Detect which cell encompasses the target text, then output its [x, y] center coordinate. 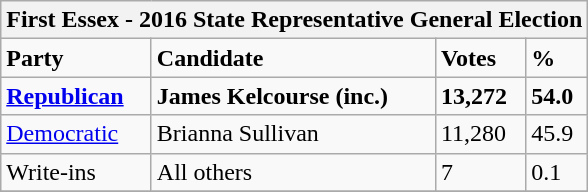
Republican [76, 96]
Party [76, 58]
Brianna Sullivan [293, 134]
Candidate [293, 58]
13,272 [480, 96]
11,280 [480, 134]
James Kelcourse (inc.) [293, 96]
Democratic [76, 134]
7 [480, 172]
Votes [480, 58]
% [557, 58]
0.1 [557, 172]
All others [293, 172]
Write-ins [76, 172]
45.9 [557, 134]
First Essex - 2016 State Representative General Election [294, 20]
54.0 [557, 96]
